Output the [X, Y] coordinate of the center of the cell containing the given text.  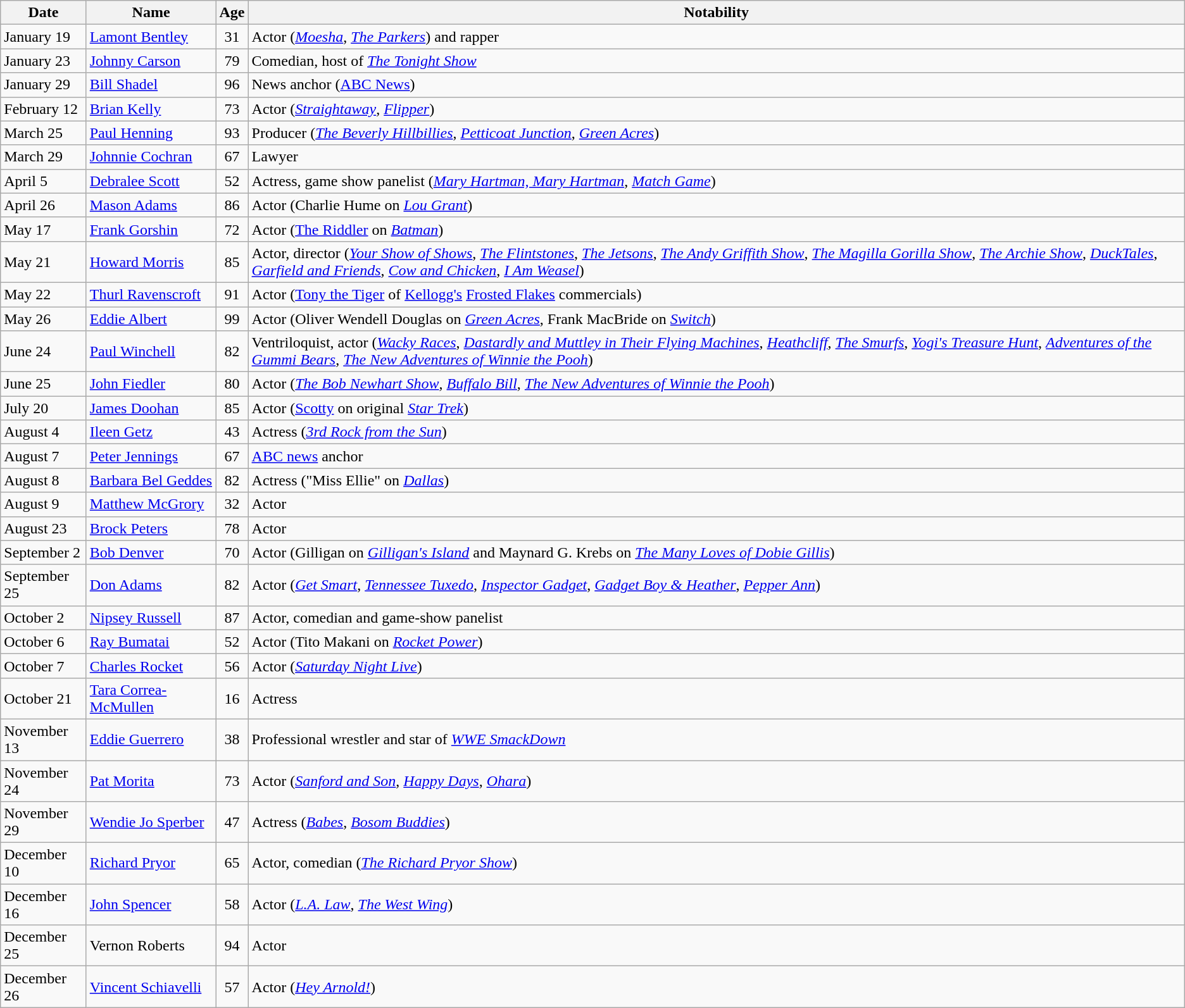
94 [232, 945]
John Fiedler [151, 384]
Date [43, 13]
May 22 [43, 294]
86 [232, 205]
Ray Bumatai [151, 642]
78 [232, 528]
Actress [717, 699]
58 [232, 905]
March 25 [43, 133]
Pat Morita [151, 781]
January 23 [43, 61]
April 5 [43, 181]
99 [232, 318]
September 2 [43, 552]
Paul Winchell [151, 352]
31 [232, 37]
December 26 [43, 987]
47 [232, 823]
October 7 [43, 666]
August 8 [43, 480]
80 [232, 384]
Actor (The Bob Newhart Show, Buffalo Bill, The New Adventures of Winnie the Pooh) [717, 384]
December 16 [43, 905]
Lawyer [717, 157]
Actress, game show panelist (Mary Hartman, Mary Hartman, Match Game) [717, 181]
Thurl Ravenscroft [151, 294]
ABC news anchor [717, 456]
December 10 [43, 863]
June 25 [43, 384]
Wendie Jo Sperber [151, 823]
Actor (Straightaway, Flipper) [717, 109]
October 21 [43, 699]
January 19 [43, 37]
News anchor (ABC News) [717, 85]
57 [232, 987]
May 17 [43, 229]
Age [232, 13]
September 25 [43, 585]
Eddie Albert [151, 318]
April 26 [43, 205]
March 29 [43, 157]
Actor (Hey Arnold!) [717, 987]
Actor (The Riddler on Batman) [717, 229]
August 4 [43, 432]
96 [232, 85]
16 [232, 699]
Matthew McGrory [151, 504]
Nipsey Russell [151, 618]
38 [232, 739]
Brian Kelly [151, 109]
87 [232, 618]
79 [232, 61]
Tara Correa-McMullen [151, 699]
Brock Peters [151, 528]
Actress ("Miss Ellie" on Dallas) [717, 480]
June 24 [43, 352]
Actor (Get Smart, Tennessee Tuxedo, Inspector Gadget, Gadget Boy & Heather, Pepper Ann) [717, 585]
Peter Jennings [151, 456]
August 9 [43, 504]
Paul Henning [151, 133]
Mason Adams [151, 205]
93 [232, 133]
November 24 [43, 781]
Johnnie Cochran [151, 157]
Howard Morris [151, 262]
Actor (Charlie Hume on Lou Grant) [717, 205]
65 [232, 863]
Actor (Moesha, The Parkers) and rapper [717, 37]
32 [232, 504]
Frank Gorshin [151, 229]
Professional wrestler and star of WWE SmackDown [717, 739]
Bob Denver [151, 552]
Name [151, 13]
October 2 [43, 618]
Vincent Schiavelli [151, 987]
May 21 [43, 262]
John Spencer [151, 905]
Notability [717, 13]
Johnny Carson [151, 61]
70 [232, 552]
Actor (Saturday Night Live) [717, 666]
July 20 [43, 408]
Actor (Sanford and Son, Happy Days, Ohara) [717, 781]
Producer (The Beverly Hillbillies, Petticoat Junction, Green Acres) [717, 133]
Actor (Tony the Tiger of Kellogg's Frosted Flakes commercials) [717, 294]
Actress (Babes, Bosom Buddies) [717, 823]
Vernon Roberts [151, 945]
Comedian, host of The Tonight Show [717, 61]
Actor, comedian and game-show panelist [717, 618]
56 [232, 666]
43 [232, 432]
May 26 [43, 318]
Actor (Gilligan on Gilligan's Island and Maynard G. Krebs on The Many Loves of Dobie Gillis) [717, 552]
James Doohan [151, 408]
Ileen Getz [151, 432]
Barbara Bel Geddes [151, 480]
Actor (Oliver Wendell Douglas on Green Acres, Frank MacBride on Switch) [717, 318]
Bill Shadel [151, 85]
Actress (3rd Rock from the Sun) [717, 432]
January 29 [43, 85]
Actor, comedian (The Richard Pryor Show) [717, 863]
August 7 [43, 456]
Charles Rocket [151, 666]
Don Adams [151, 585]
Eddie Guerrero [151, 739]
November 29 [43, 823]
October 6 [43, 642]
Debralee Scott [151, 181]
72 [232, 229]
Lamont Bentley [151, 37]
Actor (L.A. Law, The West Wing) [717, 905]
Actor (Scotty on original Star Trek) [717, 408]
February 12 [43, 109]
Richard Pryor [151, 863]
91 [232, 294]
Actor (Tito Makani on Rocket Power) [717, 642]
August 23 [43, 528]
December 25 [43, 945]
November 13 [43, 739]
